Detect which cell encompasses the target text, then output its (X, Y) center coordinate. 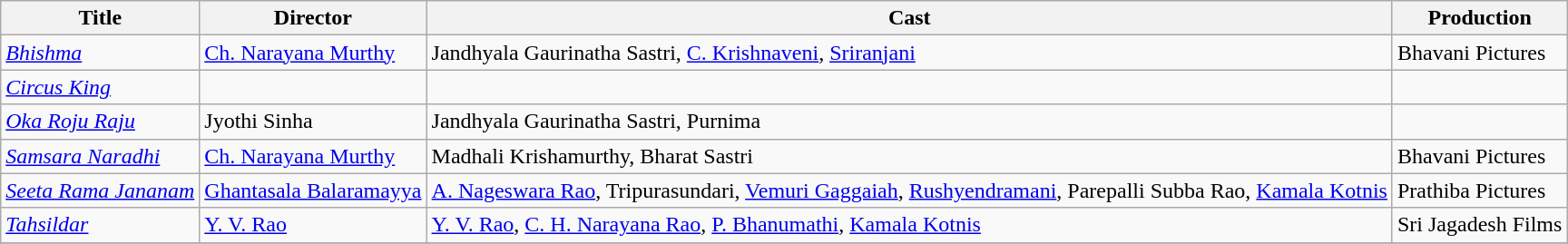
Ghantasala Balaramayya (313, 190)
Y. V. Rao, C. H. Narayana Rao, P. Bhanumathi, Kamala Kotnis (909, 225)
Jyothi Sinha (313, 122)
Prathiba Pictures (1479, 190)
Circus King (100, 87)
Production (1479, 18)
Title (100, 18)
Madhali Krishamurthy, Bharat Sastri (909, 156)
Y. V. Rao (313, 225)
Sri Jagadesh Films (1479, 225)
Bhishma (100, 53)
Jandhyala Gaurinatha Sastri, C. Krishnaveni, Sriranjani (909, 53)
Oka Roju Raju (100, 122)
Tahsildar (100, 225)
Cast (909, 18)
Director (313, 18)
Samsara Naradhi (100, 156)
A. Nageswara Rao, Tripurasundari, Vemuri Gaggaiah, Rushyendramani, Parepalli Subba Rao, Kamala Kotnis (909, 190)
Jandhyala Gaurinatha Sastri, Purnima (909, 122)
Seeta Rama Jananam (100, 190)
